Capture the cell that displays the provided text and extract its (x, y) central coordinate. 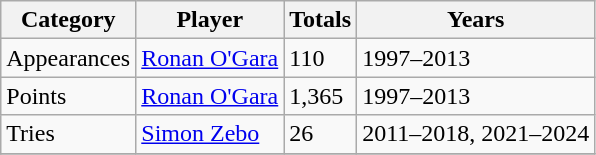
Tries (68, 134)
Appearances (68, 58)
110 (320, 58)
1,365 (320, 96)
2011–2018, 2021–2024 (476, 134)
Player (210, 20)
Totals (320, 20)
26 (320, 134)
Simon Zebo (210, 134)
Points (68, 96)
Category (68, 20)
Years (476, 20)
